Detect which cell encompasses the target text, then output its [X, Y] center coordinate. 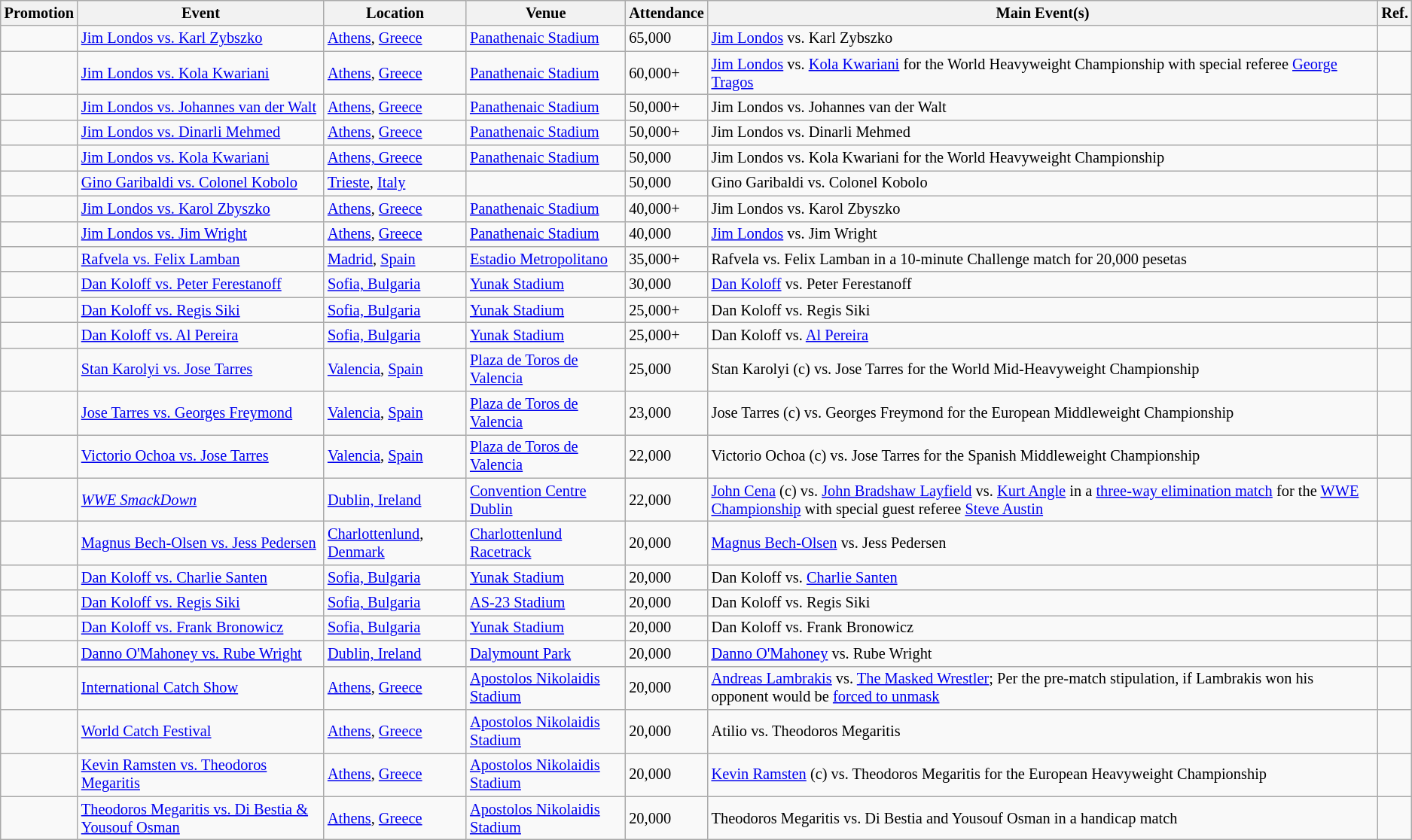
Madrid, Spain [395, 259]
Andreas Lambrakis vs. The Masked Wrestler; Per the pre-match stipulation, if Lambrakis won his opponent would be forced to unmask [1043, 688]
WWE SmackDown [200, 500]
Jim Londos vs. Kola Kwariani for the World Heavyweight Championship with special referee George Tragos [1043, 73]
65,000 [666, 38]
Rafvela vs. Felix Lamban [200, 259]
Stan Karolyi vs. Jose Tarres [200, 370]
Location [395, 13]
Stan Karolyi (c) vs. Jose Tarres for the World Mid-Heavyweight Championship [1043, 370]
Convention Centre Dublin [545, 500]
Attendance [666, 13]
Main Event(s) [1043, 13]
AS-23 Stadium [545, 603]
Charlottenlund Racetrack [545, 543]
Ref. [1395, 13]
30,000 [666, 285]
40,000+ [666, 208]
Kevin Ramsten (c) vs. Theodoros Megaritis for the European Heavyweight Championship [1043, 775]
World Catch Festival [200, 731]
60,000+ [666, 73]
Estadio Metropolitano [545, 259]
Event [200, 13]
Rafvela vs. Felix Lamban in a 10-minute Challenge match for 20,000 pesetas [1043, 259]
Jose Tarres (c) vs. Georges Freymond for the European Middleweight Championship [1043, 413]
Promotion [39, 13]
Trieste, Italy [395, 183]
Theodoros Megaritis vs. Di Bestia & Yousouf Osman [200, 818]
Theodoros Megaritis vs. Di Bestia and Yousouf Osman in a handicap match [1043, 818]
Kevin Ramsten vs. Theodoros Megaritis [200, 775]
Jose Tarres vs. Georges Freymond [200, 413]
Victorio Ochoa vs. Jose Tarres [200, 456]
23,000 [666, 413]
Jim Londos vs. Kola Kwariani for the World Heavyweight Championship [1043, 158]
35,000+ [666, 259]
International Catch Show [200, 688]
25,000 [666, 370]
40,000 [666, 234]
Charlottenlund, Denmark [395, 543]
Venue [545, 13]
Dalymount Park [545, 653]
Atilio vs. Theodoros Megaritis [1043, 731]
Victorio Ochoa (c) vs. Jose Tarres for the Spanish Middleweight Championship [1043, 456]
